Find where the given text appears and provide that cell's center as [X, Y] coordinate. 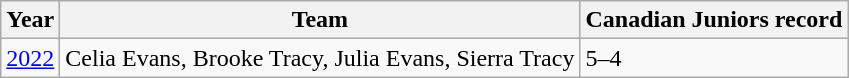
5–4 [714, 58]
Canadian Juniors record [714, 20]
2022 [30, 58]
Year [30, 20]
Team [320, 20]
Celia Evans, Brooke Tracy, Julia Evans, Sierra Tracy [320, 58]
